Detect which cell encompasses the target text, then output its [X, Y] center coordinate. 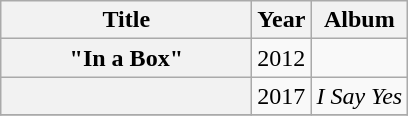
I Say Yes [360, 96]
2012 [282, 58]
Title [126, 20]
2017 [282, 96]
"In a Box" [126, 58]
Year [282, 20]
Album [360, 20]
